From the cell containing the given text, extract its center point as [X, Y] coordinate. 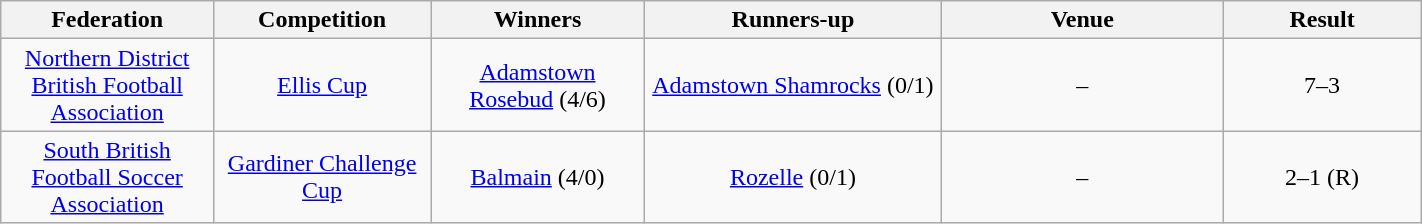
2–1 (R) [1322, 177]
Adamstown Rosebud (4/6) [538, 85]
Winners [538, 20]
Rozelle (0/1) [792, 177]
Northern District British Football Association [108, 85]
Balmain (4/0) [538, 177]
Competition [322, 20]
South British Football Soccer Association [108, 177]
Venue [1082, 20]
Adamstown Shamrocks (0/1) [792, 85]
Ellis Cup [322, 85]
Gardiner Challenge Cup [322, 177]
7–3 [1322, 85]
Federation [108, 20]
Runners-up [792, 20]
Result [1322, 20]
